Detect which cell encompasses the target text, then output its [x, y] center coordinate. 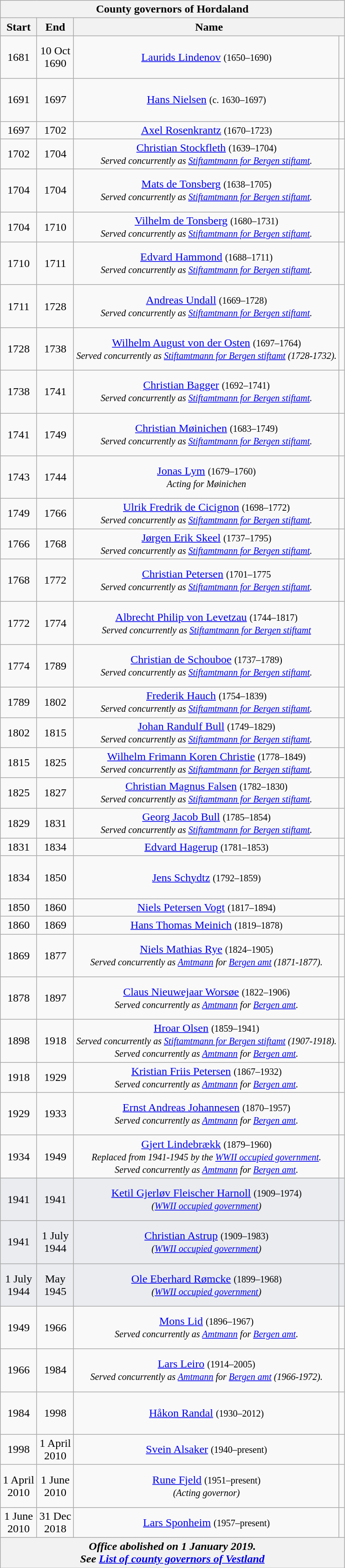
1898 [19, 1041]
Ole Eberhard Rømcke (1899–1968)(WWII occupied government) [207, 1285]
10 Oct1690 [55, 57]
Rune Fjeld (1951–present)(Acting governor) [207, 1486]
Ernst Andreas Johannesen (1870–1957)Served concurrently as Amtmann for Bergen amt. [207, 1114]
Wilhelm August von der Osten (1697–1764)Served concurrently as Stiftamtmann for Bergen stiftamt (1728-1732). [207, 349]
1878 [19, 998]
Edvard Hagerup (1781–1853) [207, 847]
Mats de Tonsberg (1638–1705)Served concurrently as Stiftamtmann for Bergen stiftamt. [207, 190]
Office abolished on 1 January 2019.See List of county governors of Vestland [173, 1553]
1691 [19, 100]
Christian Petersen (1701–1775Served concurrently as Stiftamtmann for Bergen stiftamt. [207, 580]
Lars Leiro (1914–2005)Served concurrently as Amtmann for Bergen amt (1966-1972). [207, 1370]
1829 [19, 823]
Christian Møinichen (1683–1749)Served concurrently as Stiftamtmann for Bergen stiftamt. [207, 435]
Vilhelm de Tonsberg (1680–1731)Served concurrently as Stiftamtmann for Bergen stiftamt. [207, 227]
1934 [19, 1157]
County governors of Hordaland [173, 9]
Christian Stockfleth (1639–1704)Served concurrently as Stiftamtmann for Bergen stiftamt. [207, 154]
1744 [55, 477]
Jens Schydtz (1792–1859) [207, 877]
Name [209, 27]
Claus Nieuwejaar Worsøe (1822–1906)Served concurrently as Amtmann for Bergen amt. [207, 998]
Start [19, 27]
Hans Thomas Meinich (1819–1878) [207, 925]
Niels Mathias Rye (1824–1905)Served concurrently as Amtmann for Bergen amt (1871-1877). [207, 956]
Mons Lid (1896–1967)Served concurrently as Amtmann for Bergen amt. [207, 1327]
Lars Sponheim (1957–present) [207, 1522]
Georg Jacob Bull (1785–1854)Served concurrently as Stiftamtmann for Bergen stiftamt. [207, 823]
Christian Astrup (1909–1983)(WWII occupied government) [207, 1242]
Gjert Lindebrækk (1879–1960)Replaced from 1941-1945 by the WWII occupied government.Served concurrently as Amtmann for Bergen amt. [207, 1157]
Christian Bagger (1692–1741)Served concurrently as Stiftamtmann for Bergen stiftamt. [207, 391]
Andreas Undall (1669–1728)Served concurrently as Stiftamtmann for Bergen stiftamt. [207, 306]
Christian Magnus Falsen (1782–1830)Served concurrently as Stiftamtmann for Bergen stiftamt. [207, 793]
1933 [55, 1114]
Niels Petersen Vogt (1817–1894) [207, 907]
Jørgen Erik Skeel (1737–1795)Served concurrently as Stiftamtmann for Bergen stiftamt. [207, 544]
1877 [55, 956]
Svein Alsaker (1940–present) [207, 1450]
Ulrik Fredrik de Cicignon (1698–1772)Served concurrently as Stiftamtmann for Bergen stiftamt. [207, 514]
Laurids Lindenov (1650–1690) [207, 57]
31 Dec2018 [55, 1522]
1827 [55, 793]
Håkon Randal (1930–2012) [207, 1413]
Wilhelm Frimann Koren Christie (1778–1849)Served concurrently as Stiftamtmann for Bergen stiftamt. [207, 762]
May1945 [55, 1285]
Ketil Gjerløv Fleischer Harnoll (1909–1974)(WWII occupied government) [207, 1199]
Jonas Lym (1679–1760)Acting for Møinichen [207, 477]
Edvard Hammond (1688–1711)Served concurrently as Stiftamtmann for Bergen stiftamt. [207, 263]
Axel Rosenkrantz (1670–1723) [207, 130]
1681 [19, 57]
1743 [19, 477]
Hans Nielsen (c. 1630–1697) [207, 100]
Kristian Friis Petersen (1867–1932)Served concurrently as Amtmann for Bergen amt. [207, 1077]
End [55, 27]
1897 [55, 998]
Christian de Schouboe (1737–1789)Served concurrently as Stiftamtmann for Bergen stiftamt. [207, 666]
Frederik Hauch (1754–1839)Served concurrently as Stiftamtmann for Bergen stiftamt. [207, 702]
Hroar Olsen (1859–1941)Served concurrently as Stiftamtmann for Bergen stiftamt (1907-1918).Served concurrently as Amtmann for Bergen amt. [207, 1041]
Johan Randulf Bull (1749–1829)Served concurrently as Stiftamtmann for Bergen stiftamt. [207, 733]
Albrecht Philip von Levetzau (1744–1817)Served concurrently as Stiftamtmann for Bergen stiftamt [207, 623]
